Extract the (X, Y) coordinate from the center of the cell holding the provided text.  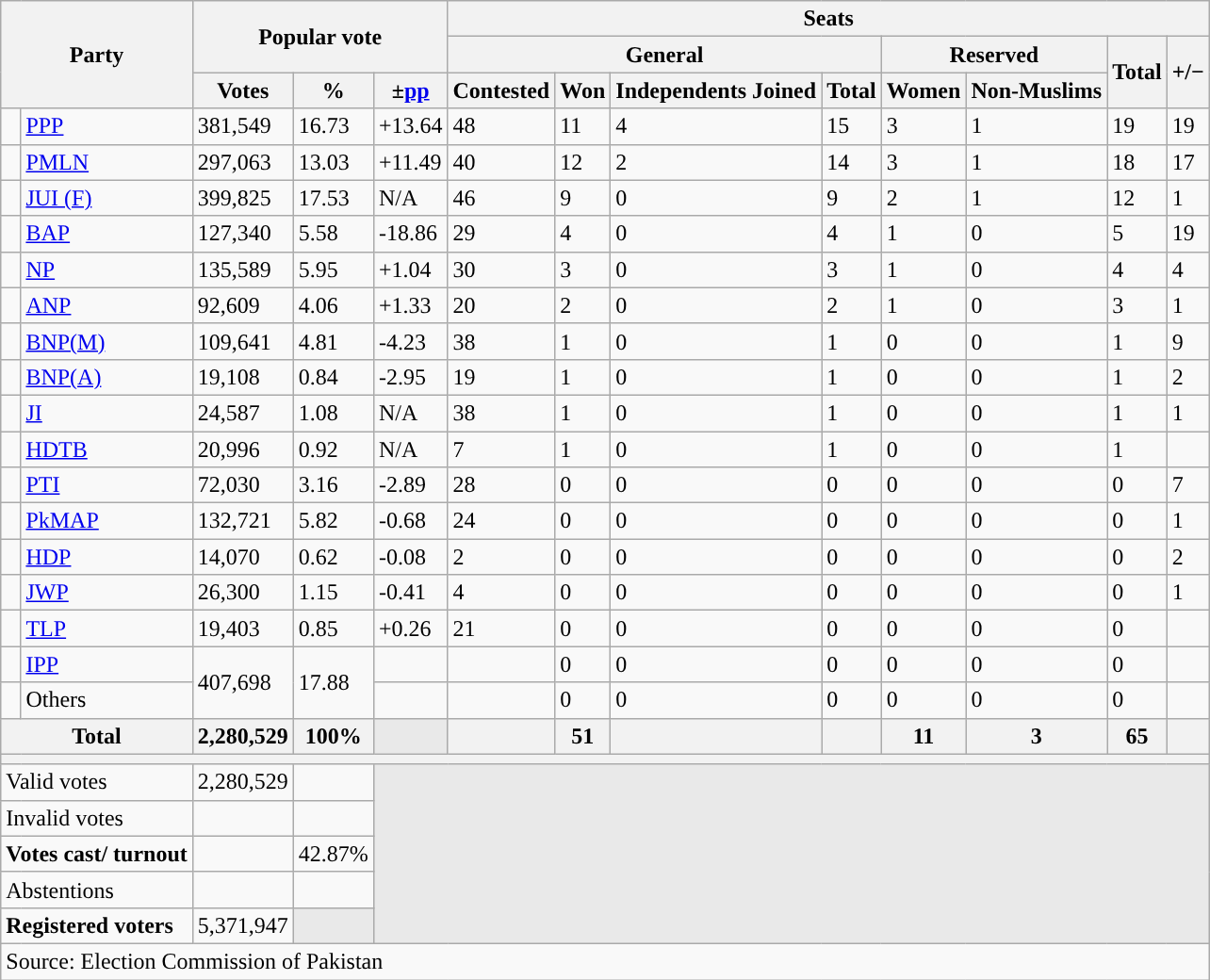
Seats (828, 19)
17.88 (334, 682)
65 (1137, 736)
30 (501, 269)
Won (582, 90)
407,698 (243, 682)
4.06 (334, 305)
PTI (106, 485)
24 (501, 521)
HDP (106, 557)
TLP (106, 629)
Valid votes (97, 782)
14,070 (243, 557)
72,030 (243, 485)
JWP (106, 593)
29 (501, 234)
+1.04 (411, 269)
92,609 (243, 305)
132,721 (243, 521)
-0.08 (411, 557)
0.92 (334, 449)
Source: Election Commission of Pakistan (605, 961)
16.73 (334, 126)
HDTB (106, 449)
-4.23 (411, 341)
±pp (411, 90)
Party (97, 55)
PkMAP (106, 521)
48 (501, 126)
5.95 (334, 269)
135,589 (243, 269)
-18.86 (411, 234)
24,587 (243, 413)
JI (106, 413)
28 (501, 485)
1.08 (334, 413)
20,996 (243, 449)
297,063 (243, 162)
Abstentions (97, 890)
-0.68 (411, 521)
42.87% (334, 854)
109,641 (243, 341)
0.62 (334, 557)
4.81 (334, 341)
14 (852, 162)
+1.33 (411, 305)
BNP(A) (106, 377)
20 (501, 305)
Contested (501, 90)
21 (501, 629)
3.16 (334, 485)
127,340 (243, 234)
Votes cast/ turnout (97, 854)
5.58 (334, 234)
+11.49 (411, 162)
19,108 (243, 377)
PPP (106, 126)
26,300 (243, 593)
13.03 (334, 162)
JUI (F) (106, 198)
1.15 (334, 593)
-2.95 (411, 377)
381,549 (243, 126)
Others (106, 700)
17.53 (334, 198)
46 (501, 198)
Votes (243, 90)
0.85 (334, 629)
BNP(M) (106, 341)
100% (334, 736)
+/− (1187, 73)
399,825 (243, 198)
-2.89 (411, 485)
% (334, 90)
0.84 (334, 377)
-0.41 (411, 593)
5.82 (334, 521)
40 (501, 162)
ANP (106, 305)
PMLN (106, 162)
51 (582, 736)
Registered voters (97, 925)
+0.26 (411, 629)
Women (924, 90)
5,371,947 (243, 925)
15 (852, 126)
Popular vote (320, 37)
17 (1187, 162)
BAP (106, 234)
Invalid votes (97, 818)
General (664, 55)
IPP (106, 664)
Independents Joined (716, 90)
19,403 (243, 629)
+13.64 (411, 126)
18 (1137, 162)
Non-Muslims (1037, 90)
5 (1137, 234)
Reserved (993, 55)
NP (106, 269)
